From the cell containing the given text, extract its center point as [X, Y] coordinate. 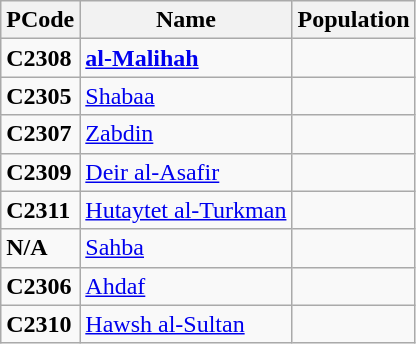
PCode [40, 20]
C2306 [40, 286]
al-Malihah [186, 58]
N/A [40, 248]
Hawsh al-Sultan [186, 324]
Hutaytet al-Turkman [186, 210]
Deir al-Asafir [186, 172]
Ahdaf [186, 286]
Shabaa [186, 96]
Zabdin [186, 134]
C2311 [40, 210]
C2307 [40, 134]
Population [354, 20]
C2305 [40, 96]
C2308 [40, 58]
C2309 [40, 172]
Name [186, 20]
C2310 [40, 324]
Sahba [186, 248]
